Pinpoint the cell where the given text exists, returning its [x, y] midpoint coordinate. 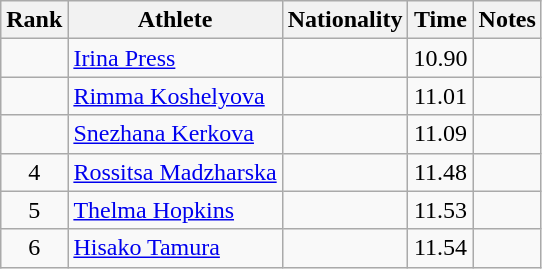
Snezhana Kerkova [175, 134]
11.01 [440, 96]
Irina Press [175, 58]
10.90 [440, 58]
11.53 [440, 210]
Time [440, 20]
11.48 [440, 172]
Rank [34, 20]
Notes [507, 20]
Athlete [175, 20]
11.09 [440, 134]
Rimma Koshelyova [175, 96]
6 [34, 248]
4 [34, 172]
Thelma Hopkins [175, 210]
Nationality [345, 20]
11.54 [440, 248]
Rossitsa Madzharska [175, 172]
Hisako Tamura [175, 248]
5 [34, 210]
